Output the [x, y] coordinate of the center of the cell containing the given text.  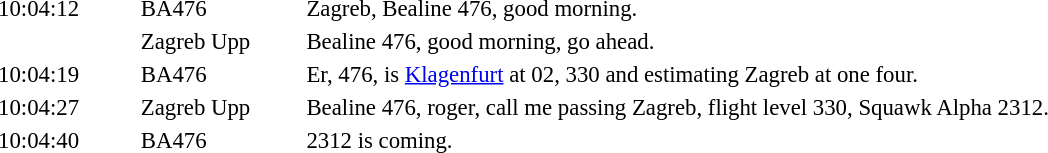
BA476 [220, 74]
